Identify which cell holds the provided text, then report its [x, y] central coordinate. 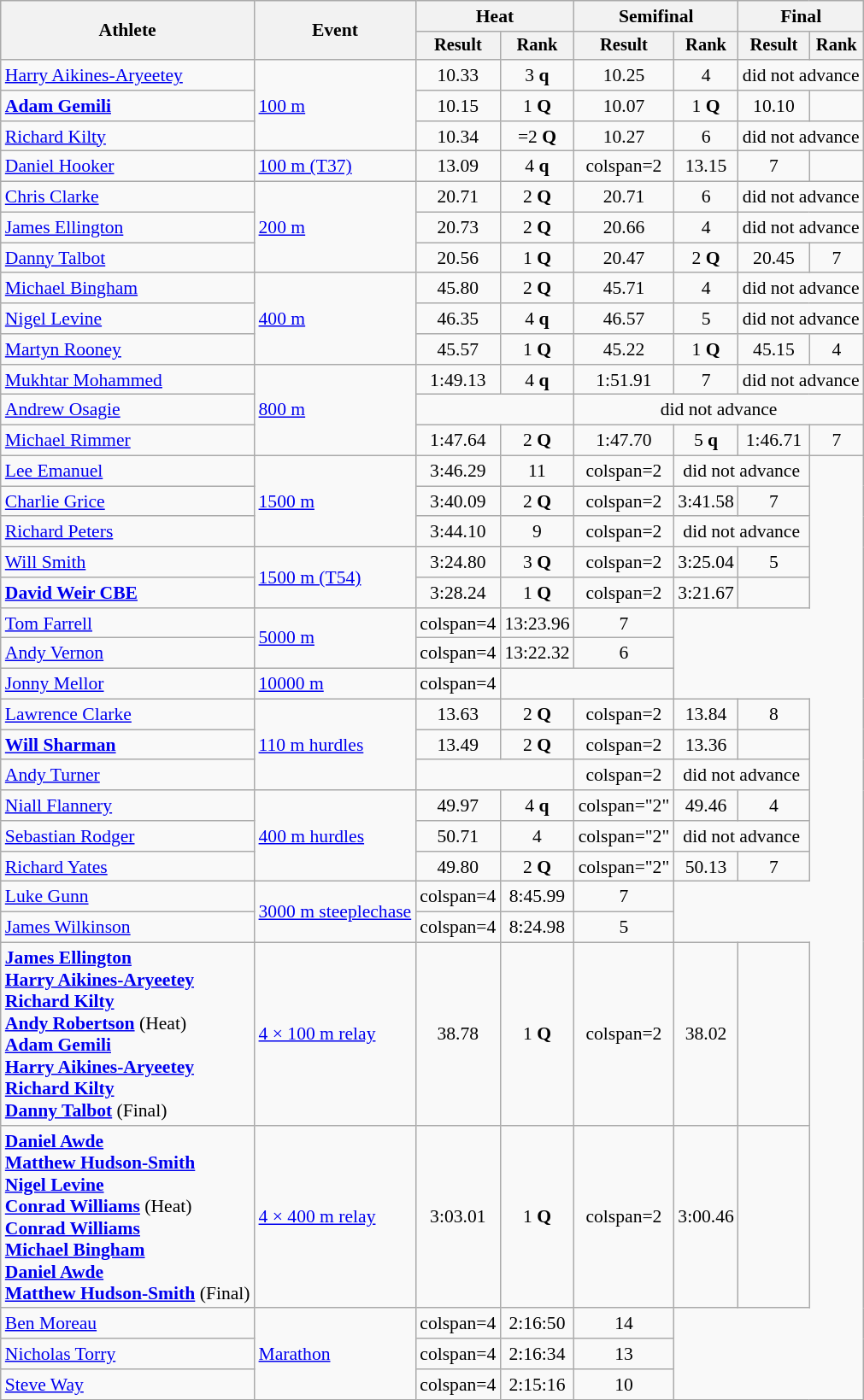
3:44.10 [458, 532]
46.35 [458, 319]
=2 Q [537, 137]
14 [624, 1324]
200 m [335, 227]
3 Q [537, 562]
Daniel Hooker [128, 167]
100 m [335, 106]
20.56 [458, 258]
Luke Gunn [128, 897]
Andy Vernon [128, 653]
20.47 [624, 258]
8 [774, 715]
Martyn Rooney [128, 349]
Tom Farrell [128, 624]
38.78 [458, 1034]
100 m (T37) [335, 167]
8:45.99 [537, 897]
13.84 [706, 715]
3:24.80 [458, 562]
20.66 [624, 228]
45.57 [458, 349]
2:15:16 [537, 1385]
13.15 [706, 167]
David Weir CBE [128, 593]
James Ellington [128, 228]
10.27 [624, 137]
4 × 400 m relay [335, 1217]
45.80 [458, 289]
Will Smith [128, 562]
James EllingtonHarry Aikines-AryeeteyRichard KiltyAndy Robertson (Heat)Adam GemiliHarry Aikines-AryeeteyRichard KiltyDanny Talbot (Final) [128, 1034]
3:28.24 [458, 593]
Niall Flannery [128, 805]
3000 m steeplechase [335, 912]
Will Sharman [128, 745]
20.73 [458, 228]
13.49 [458, 745]
Richard Peters [128, 532]
45.15 [774, 349]
3:25.04 [706, 562]
Ben Moreau [128, 1324]
46.57 [624, 319]
45.22 [624, 349]
49.97 [458, 805]
2:16:50 [537, 1324]
20.45 [774, 258]
9 [537, 532]
Daniel AwdeMatthew Hudson-SmithNigel LevineConrad Williams (Heat)Conrad WilliamsMichael BinghamDaniel AwdeMatthew Hudson-Smith (Final) [128, 1217]
4 × 100 m relay [335, 1034]
10.34 [458, 137]
5000 m [335, 639]
13:22.32 [537, 653]
3:03.01 [458, 1217]
13 [624, 1354]
3:40.09 [458, 501]
45.71 [624, 289]
Nigel Levine [128, 319]
Semifinal [656, 16]
800 m [335, 410]
Michael Rimmer [128, 441]
3:21.67 [706, 593]
Jonny Mellor [128, 684]
1500 m (T54) [335, 577]
Mukhtar Mohammed [128, 380]
49.80 [458, 867]
3 q [537, 75]
1:47.70 [624, 441]
Harry Aikines-Aryeetey [128, 75]
11 [537, 472]
49.46 [706, 805]
400 m hurdles [335, 835]
10.15 [458, 106]
5 q [706, 441]
Michael Bingham [128, 289]
1:51.91 [624, 380]
50.13 [706, 867]
1:49.13 [458, 380]
50.71 [458, 836]
110 m hurdles [335, 745]
10.07 [624, 106]
3:46.29 [458, 472]
Andrew Osagie [128, 410]
10 [624, 1385]
10.25 [624, 75]
400 m [335, 319]
38.02 [706, 1034]
Nicholas Torry [128, 1354]
1:47.64 [458, 441]
2:16:34 [537, 1354]
Adam Gemili [128, 106]
Heat [494, 16]
8:24.98 [537, 928]
Lee Emanuel [128, 472]
Marathon [335, 1355]
Steve Way [128, 1385]
Charlie Grice [128, 501]
Lawrence Clarke [128, 715]
13.09 [458, 167]
Andy Turner [128, 776]
James Wilkinson [128, 928]
13.36 [706, 745]
Chris Clarke [128, 197]
Final [802, 16]
13.63 [458, 715]
3:41.58 [706, 501]
13:23.96 [537, 624]
10000 m [335, 684]
Athlete [128, 31]
3:00.46 [706, 1217]
1:46.71 [774, 441]
1500 m [335, 502]
Danny Talbot [128, 258]
Richard Yates [128, 867]
10.10 [774, 106]
Richard Kilty [128, 137]
Sebastian Rodger [128, 836]
Event [335, 31]
10.33 [458, 75]
